Search for the cell housing the specified text and yield its (X, Y) center coordinate. 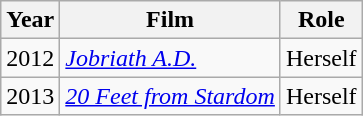
2013 (30, 96)
Year (30, 20)
Film (170, 20)
20 Feet from Stardom (170, 96)
2012 (30, 58)
Role (321, 20)
Jobriath A.D. (170, 58)
